Search for the cell housing the specified text and yield its (x, y) center coordinate. 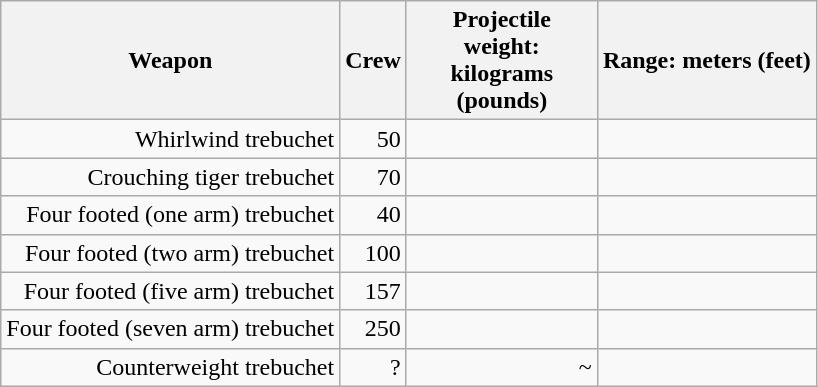
Crew (374, 60)
100 (374, 253)
~ (502, 367)
Four footed (seven arm) trebuchet (170, 329)
Projectile weight: kilograms (pounds) (502, 60)
157 (374, 291)
Four footed (five arm) trebuchet (170, 291)
Four footed (two arm) trebuchet (170, 253)
Range: meters (feet) (706, 60)
40 (374, 215)
70 (374, 177)
Weapon (170, 60)
Crouching tiger trebuchet (170, 177)
Four footed (one arm) trebuchet (170, 215)
250 (374, 329)
? (374, 367)
50 (374, 139)
Whirlwind trebuchet (170, 139)
Counterweight trebuchet (170, 367)
